Determine the (X, Y) coordinate at the center of the cell enclosing the given text.  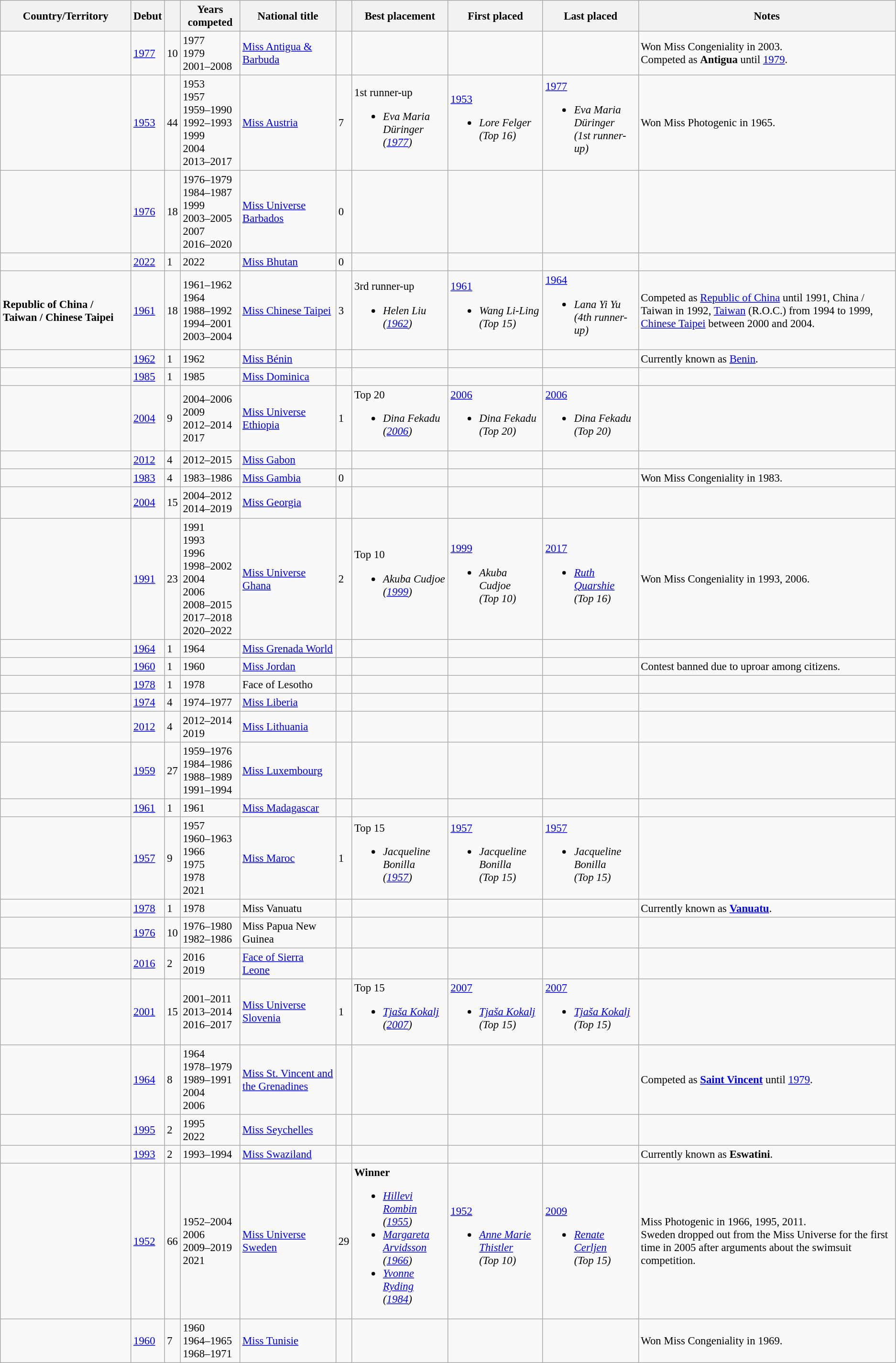
Face of Sierra Leone (288, 964)
Miss Swaziland (288, 1154)
Miss Georgia (288, 503)
2009Renate Cerljen(Top 15) (590, 1241)
1959 (148, 771)
National title (288, 16)
Miss Universe Ghana (288, 579)
19952022 (210, 1130)
Miss Vanuatu (288, 909)
Miss St. Vincent and the Grenadines (288, 1079)
Miss Tunisie (288, 1341)
Years competed (210, 16)
1959–19761984–19861988–19891991–1994 (210, 771)
Miss Gambia (288, 478)
197719792001–2008 (210, 54)
3 (343, 310)
2004–20122014–2019 (210, 503)
2001–20112013–20142016–2017 (210, 1012)
1976–19791984–198719992003–200520072016–2020 (210, 212)
Last placed (590, 16)
Miss Seychelles (288, 1130)
Miss Universe Slovenia (288, 1012)
Miss Liberia (288, 703)
1953Lore Felger(Top 16) (495, 123)
1977Eva Maria Düringer(1st runner-up) (590, 123)
2012–20142019 (210, 727)
Face of Lesotho (288, 684)
1995 (148, 1130)
Debut (148, 16)
Miss Gabon (288, 460)
19571960–19631966197519782021 (210, 858)
1974 (148, 703)
1952–200420062009–20192021 (210, 1241)
Won Miss Congeniality in 2003.Competed as Antigua until 1979. (767, 54)
1993 (148, 1154)
WinnerHillevi Rombin(1955)Margareta Arvidsson(1966)Yvonne Ryding(1984) (400, 1241)
Won Miss Photogenic in 1965. (767, 123)
29 (343, 1241)
Miss Universe Barbados (288, 212)
Country/Territory (66, 16)
Contest banned due to uproar among citizens. (767, 666)
Miss Universe Sweden (288, 1241)
44 (172, 123)
8 (172, 1079)
Miss Papua New Guinea (288, 933)
19601964–19651968–1971 (210, 1341)
195319571959–19901992–1993199920042013–2017 (210, 123)
Won Miss Congeniality in 1983. (767, 478)
Top 20Dina Fekadu(2006) (400, 418)
Republic of China / Taiwan / Chinese Taipei (66, 310)
1953 (148, 123)
1993–1994 (210, 1154)
Miss Lithuania (288, 727)
1957 (148, 858)
Won Miss Congeniality in 1969. (767, 1341)
2016 (148, 964)
Top 10Akuba Cudjoe(1999) (400, 579)
Miss Bhutan (288, 262)
Miss Chinese Taipei (288, 310)
1961Wang Li-Ling(Top 15) (495, 310)
Miss Grenada World (288, 649)
Miss Madagascar (288, 808)
1991199319961998–2002200420062008–20152017–20182020–2022 (210, 579)
Currently known as Benin. (767, 359)
1983–1986 (210, 478)
1952Anne Marie Thistler(Top 10) (495, 1241)
23 (172, 579)
Miss Bénin (288, 359)
19641978–19791989–199120042006 (210, 1079)
Currently known as Eswatini. (767, 1154)
27 (172, 771)
1964Lana Yi Yu(4th runner-up) (590, 310)
2017Ruth Quarshie(Top 16) (590, 579)
20162019 (210, 964)
3rd runner-upHelen Liu(1962) (400, 310)
Top 15Jacqueline Bonilla(1957) (400, 858)
Miss Maroc (288, 858)
1976–19801982–1986 (210, 933)
1961–196219641988–19921994–20012003–2004 (210, 310)
1991 (148, 579)
66 (172, 1241)
2004–200620092012–20142017 (210, 418)
1999Akuba Cudjoe(Top 10) (495, 579)
Miss Austria (288, 123)
Won Miss Congeniality in 1993, 2006. (767, 579)
Competed as Republic of China until 1991, China / Taiwan in 1992, Taiwan (R.O.C.) from 1994 to 1999, Chinese Taipei between 2000 and 2004. (767, 310)
Miss Luxembourg (288, 771)
1st runner-upEva Maria Düringer(1977) (400, 123)
2012–2015 (210, 460)
1983 (148, 478)
Miss Antigua & Barbuda (288, 54)
Top 15Tjaša Kokalj(2007) (400, 1012)
Currently known as Vanuatu. (767, 909)
Best placement (400, 16)
Notes (767, 16)
2001 (148, 1012)
1952 (148, 1241)
Competed as Saint Vincent until 1979. (767, 1079)
1977 (148, 54)
First placed (495, 16)
1974–1977 (210, 703)
Miss Jordan (288, 666)
Miss Dominica (288, 377)
Miss Universe Ethiopia (288, 418)
